Output the [x, y] coordinate of the center of the cell containing the given text.  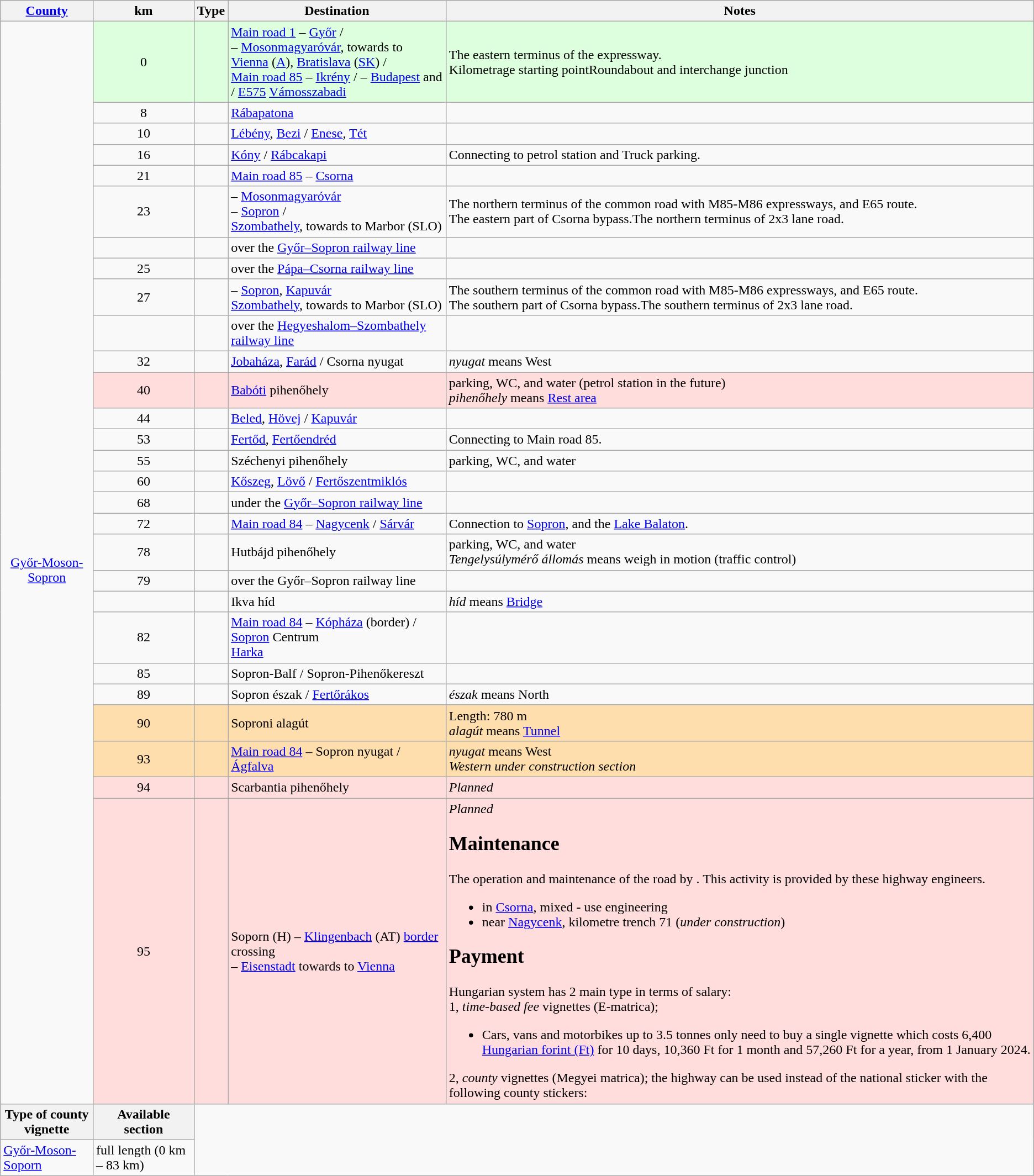
68 [144, 503]
Planned [740, 787]
Fertőd, Fertőendréd [337, 440]
Rábapatona [337, 113]
21 [144, 176]
Main road 84 – Sopron nyugat / Ágfalva [337, 759]
Type of county vignette [47, 1121]
44 [144, 419]
Lébény, Bezi / Enese, Tét [337, 134]
94 [144, 787]
Type [211, 11]
Main road 84 – Kópháza (border) / Sopron CentrumHarka [337, 637]
County [47, 11]
32 [144, 361]
Győr-Moson-Sopron [47, 562]
90 [144, 723]
Connecting to Main road 85. [740, 440]
55 [144, 461]
parking, WC, and waterTengelysúlymérő állomás means weigh in motion (traffic control) [740, 552]
nyugat means West [740, 361]
95 [144, 951]
53 [144, 440]
észak means North [740, 694]
8 [144, 113]
under the Győr–Sopron railway line [337, 503]
25 [144, 268]
full length (0 km – 83 km) [144, 1158]
72 [144, 524]
Kóny / Rábcakapi [337, 155]
60 [144, 482]
Available section [144, 1121]
Győr-Moson-Soporn [47, 1158]
Hutbájd pihenőhely [337, 552]
Kőszeg, Lövő / Fertőszentmiklós [337, 482]
The eastern terminus of the expressway.Kilometrage starting pointRoundabout and interchange junction [740, 62]
nyugat means WestWestern under construction section [740, 759]
40 [144, 390]
km [144, 11]
27 [144, 297]
89 [144, 694]
Connecting to petrol station and Truck parking. [740, 155]
Main road 1 – Győr / – Mosonmagyaróvár, towards to Vienna (A), Bratislava (SK) / Main road 85 – Ikrény / – Budapest and / E575 Vámosszabadi [337, 62]
Babóti pihenőhely [337, 390]
– Mosonmagyaróvár – Sopron / Szombathely, towards to Marbor (SLO) [337, 212]
0 [144, 62]
over the Hegyeshalom–Szombathely railway line [337, 333]
Scarbantia pihenőhely [337, 787]
over the Pápa–Csorna railway line [337, 268]
parking, WC, and water [740, 461]
Main road 84 – Nagycenk / Sárvár [337, 524]
Destination [337, 11]
Soproni alagút [337, 723]
parking, WC, and water (petrol station in the future)pihenőhely means Rest area [740, 390]
Ikva híd [337, 602]
Main road 85 – Csorna [337, 176]
Sopron-Balf / Sopron-Pihenőkereszt [337, 673]
16 [144, 155]
23 [144, 212]
93 [144, 759]
Beled, Hövej / Kapuvár [337, 419]
– Sopron, Kapuvár Szombathely, towards to Marbor (SLO) [337, 297]
Connection to Sopron, and the Lake Balaton. [740, 524]
85 [144, 673]
78 [144, 552]
Széchenyi pihenőhely [337, 461]
Sopron észak / Fertőrákos [337, 694]
Length: 780 malagút means Tunnel [740, 723]
79 [144, 581]
10 [144, 134]
Soporn (H) – Klingenbach (AT) border crossing – Eisenstadt towards to Vienna [337, 951]
Notes [740, 11]
82 [144, 637]
Jobaháza, Farád / Csorna nyugat [337, 361]
híd means Bridge [740, 602]
